Extract the [x, y] coordinate from the center of the cell holding the provided text.  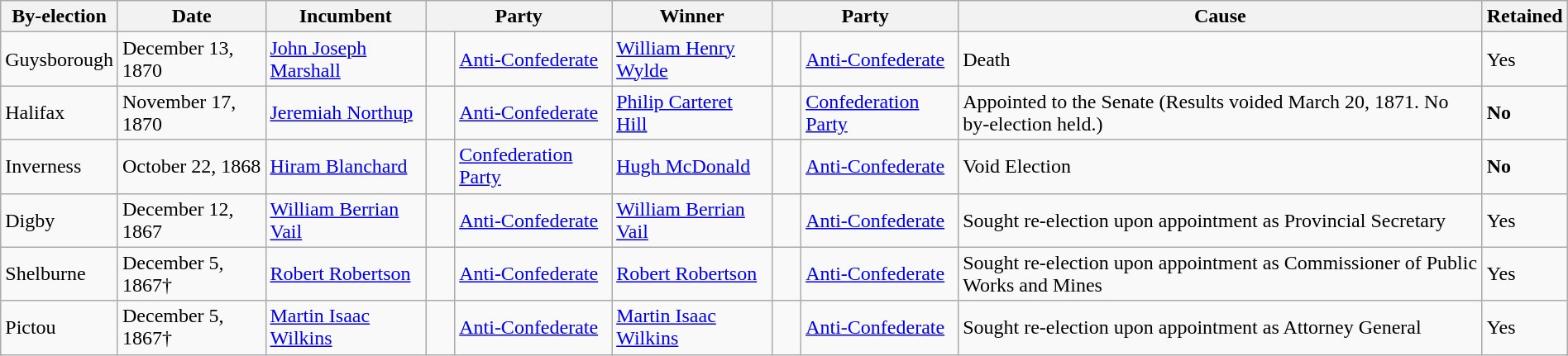
December 12, 1867 [192, 220]
Date [192, 17]
Philip Carteret Hill [692, 112]
Sought re-election upon appointment as Provincial Secretary [1221, 220]
Incumbent [346, 17]
Hugh McDonald [692, 167]
By-election [60, 17]
Retained [1525, 17]
Pictou [60, 327]
Sought re-election upon appointment as Commissioner of Public Works and Mines [1221, 274]
November 17, 1870 [192, 112]
Appointed to the Senate (Results voided March 20, 1871. No by-election held.) [1221, 112]
John Joseph Marshall [346, 59]
October 22, 1868 [192, 167]
Guysborough [60, 59]
Void Election [1221, 167]
Hiram Blanchard [346, 167]
Winner [692, 17]
Cause [1221, 17]
Sought re-election upon appointment as Attorney General [1221, 327]
Digby [60, 220]
William Henry Wylde [692, 59]
Inverness [60, 167]
Jeremiah Northup [346, 112]
Halifax [60, 112]
December 13, 1870 [192, 59]
Death [1221, 59]
Shelburne [60, 274]
